For the text-containing cell, return its midpoint in [x, y] coordinate format. 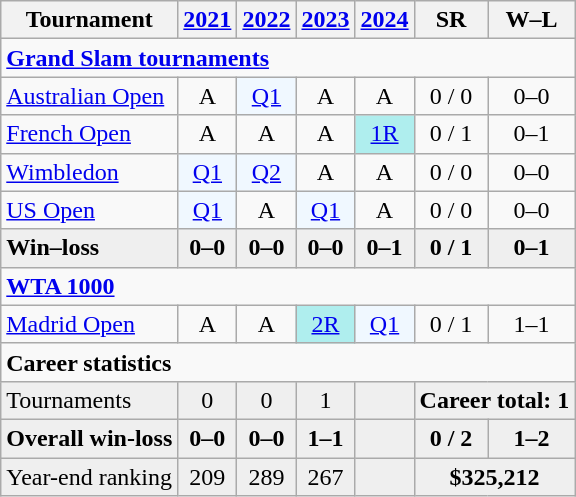
W–L [532, 20]
Win–loss [90, 248]
2023 [326, 20]
$325,212 [494, 477]
US Open [90, 210]
Australian Open [90, 96]
Grand Slam tournaments [288, 58]
1R [384, 134]
Year-end ranking [90, 477]
Q2 [266, 172]
WTA 1000 [288, 286]
Overall win-loss [90, 438]
SR [451, 20]
0 / 2 [451, 438]
Madrid Open [90, 324]
1–2 [532, 438]
Career total: 1 [494, 400]
2021 [208, 20]
Tournament [90, 20]
267 [326, 477]
1 [326, 400]
289 [266, 477]
Wimbledon [90, 172]
French Open [90, 134]
Tournaments [90, 400]
2024 [384, 20]
Career statistics [288, 362]
209 [208, 477]
2022 [266, 20]
2R [326, 324]
